Provide the (x, y) coordinate of the cell's center where the given text is located.  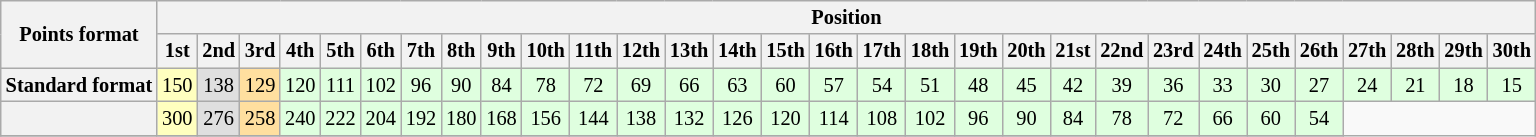
Points format (79, 34)
11th (594, 51)
30th (1512, 51)
129 (260, 85)
180 (461, 118)
12th (641, 51)
21 (1415, 85)
276 (218, 118)
150 (177, 85)
22nd (1122, 51)
15 (1512, 85)
42 (1074, 85)
13th (689, 51)
Standard format (79, 85)
28th (1415, 51)
18 (1463, 85)
30 (1271, 85)
4th (300, 51)
18th (930, 51)
39 (1122, 85)
63 (737, 85)
3rd (260, 51)
258 (260, 118)
26th (1319, 51)
114 (834, 118)
126 (737, 118)
156 (546, 118)
5th (340, 51)
29th (1463, 51)
192 (421, 118)
144 (594, 118)
10th (546, 51)
222 (340, 118)
57 (834, 85)
Position (846, 17)
25th (1271, 51)
27 (1319, 85)
33 (1222, 85)
240 (300, 118)
51 (930, 85)
204 (381, 118)
168 (501, 118)
24th (1222, 51)
69 (641, 85)
48 (978, 85)
7th (421, 51)
2nd (218, 51)
300 (177, 118)
16th (834, 51)
20th (1026, 51)
15th (785, 51)
108 (882, 118)
45 (1026, 85)
8th (461, 51)
14th (737, 51)
1st (177, 51)
111 (340, 85)
21st (1074, 51)
9th (501, 51)
19th (978, 51)
17th (882, 51)
6th (381, 51)
24 (1367, 85)
23rd (1173, 51)
36 (1173, 85)
132 (689, 118)
27th (1367, 51)
